For the text-containing cell, return its midpoint in (x, y) coordinate format. 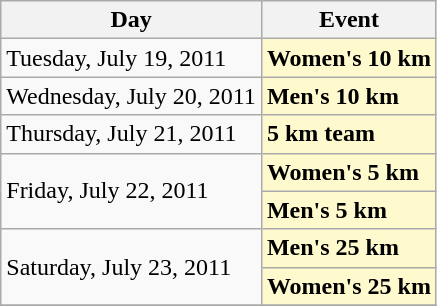
Tuesday, July 19, 2011 (132, 58)
Women's 5 km (348, 172)
Event (348, 20)
Friday, July 22, 2011 (132, 191)
Women's 25 km (348, 286)
Men's 25 km (348, 248)
Men's 10 km (348, 96)
Women's 10 km (348, 58)
Saturday, July 23, 2011 (132, 267)
Day (132, 20)
Thursday, July 21, 2011 (132, 134)
Wednesday, July 20, 2011 (132, 96)
5 km team (348, 134)
Men's 5 km (348, 210)
